Pinpoint the cell where the given text exists, returning its (X, Y) midpoint coordinate. 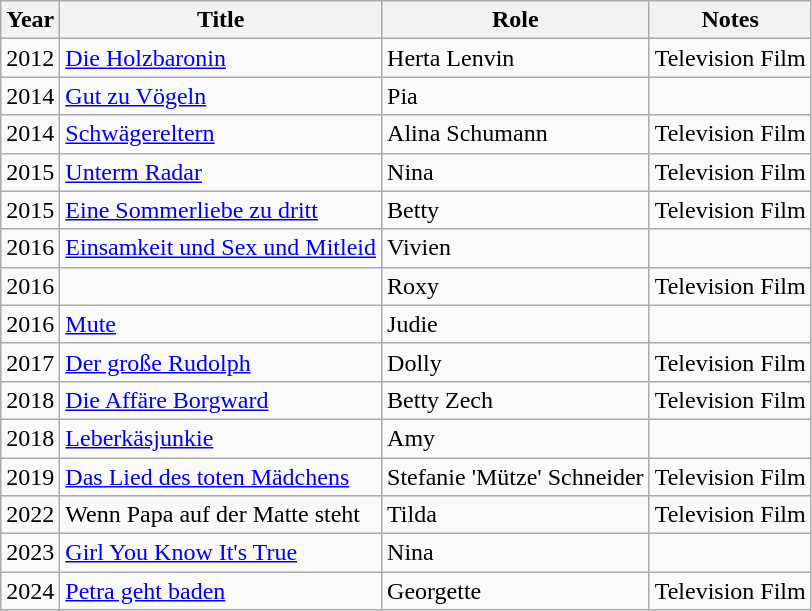
Alina Schumann (516, 134)
Girl You Know It's True (221, 553)
Vivien (516, 248)
Eine Sommerliebe zu dritt (221, 210)
Gut zu Vögeln (221, 96)
Der große Rudolph (221, 362)
Amy (516, 438)
Role (516, 20)
Die Holzbaronin (221, 58)
Herta Lenvin (516, 58)
Betty (516, 210)
Title (221, 20)
Year (30, 20)
Judie (516, 324)
Das Lied des toten Mädchens (221, 477)
Schwägereltern (221, 134)
2023 (30, 553)
2017 (30, 362)
Georgette (516, 591)
Petra geht baden (221, 591)
2022 (30, 515)
Notes (730, 20)
Dolly (516, 362)
2024 (30, 591)
Roxy (516, 286)
Leberkäsjunkie (221, 438)
Pia (516, 96)
Tilda (516, 515)
2019 (30, 477)
Einsamkeit und Sex und Mitleid (221, 248)
Die Affäre Borgward (221, 400)
2012 (30, 58)
Mute (221, 324)
Stefanie 'Mütze' Schneider (516, 477)
Wenn Papa auf der Matte steht (221, 515)
Unterm Radar (221, 172)
Betty Zech (516, 400)
